Locate the cell with the specified text and output its (X, Y) center coordinate. 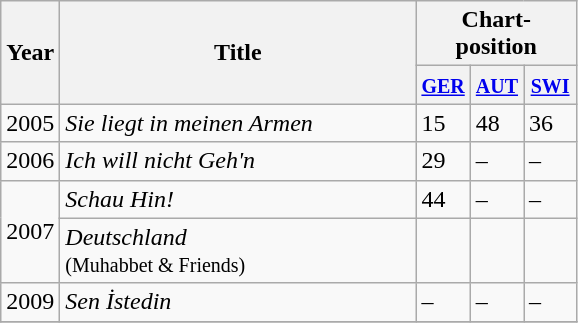
2007 (30, 232)
Sen İstedin (238, 302)
Sie liegt in meinen Armen (238, 123)
AUT (496, 85)
29 (443, 161)
2006 (30, 161)
Deutschland (Muhabbet & Friends) (238, 250)
Year (30, 52)
2009 (30, 302)
Schau Hin! (238, 199)
Chart-position (496, 34)
36 (550, 123)
Ich will nicht Geh'n (238, 161)
Title (238, 52)
15 (443, 123)
SWI (550, 85)
2005 (30, 123)
44 (443, 199)
48 (496, 123)
GER (443, 85)
